Return [X, Y] of the center of cell containing provided text 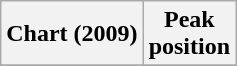
Peakposition [189, 34]
Chart (2009) [72, 34]
